Detect which cell encompasses the target text, then output its [X, Y] center coordinate. 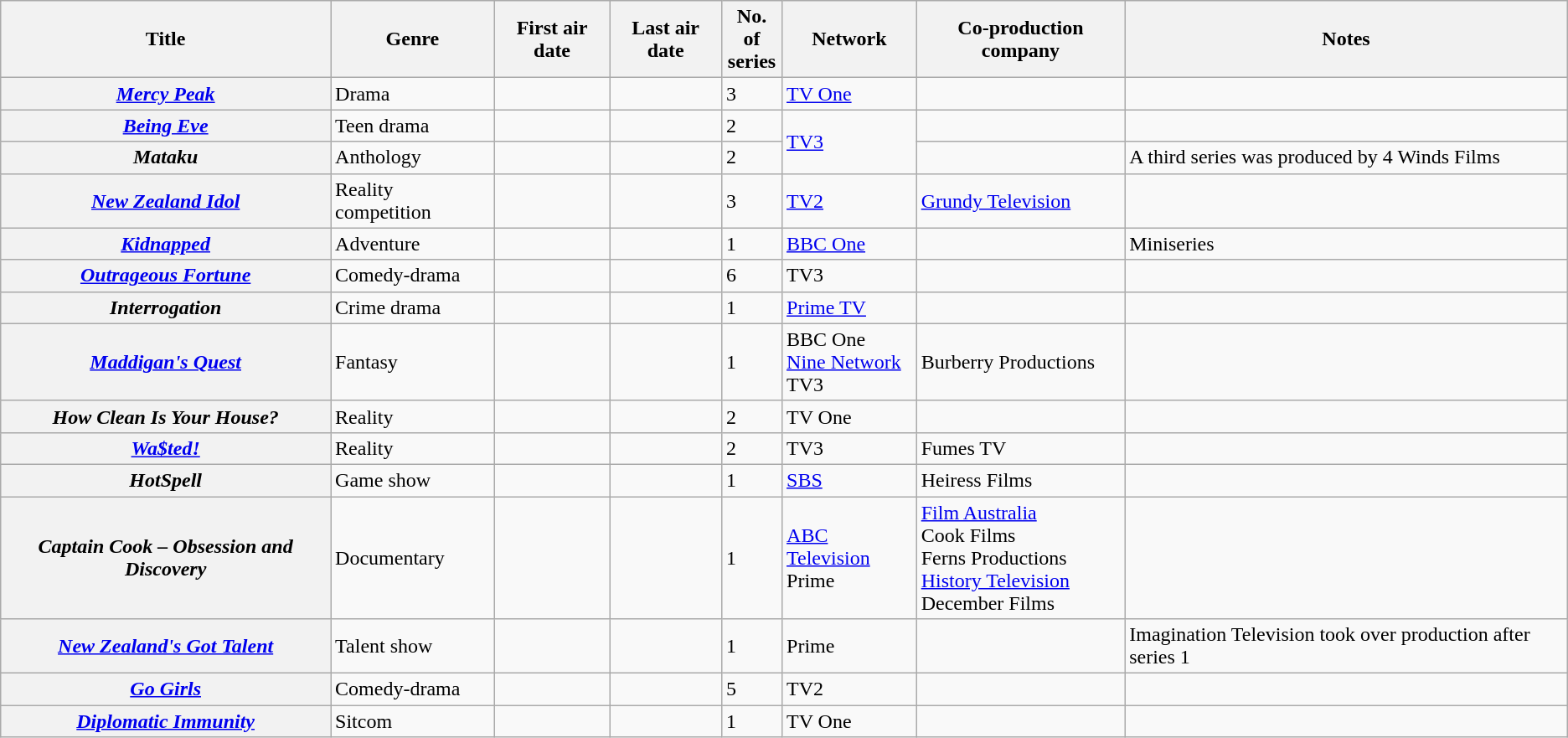
Co-production company [1020, 39]
Title [166, 39]
SBS [849, 480]
Adventure [413, 244]
BBC One [849, 244]
Outrageous Fortune [166, 276]
Mercy Peak [166, 94]
A third series was produced by 4 Winds Films [1347, 157]
Prime TV [849, 307]
Crime drama [413, 307]
Interrogation [166, 307]
Teen drama [413, 126]
Notes [1347, 39]
Wa$ted! [166, 448]
First air date [552, 39]
New Zealand Idol [166, 201]
Heiress Films [1020, 480]
Go Girls [166, 689]
Anthology [413, 157]
Kidnapped [166, 244]
Genre [413, 39]
Imagination Television took over production after series 1 [1347, 647]
New Zealand's Got Talent [166, 647]
Film AustraliaCook FilmsFerns ProductionsHistory TelevisionDecember Films [1020, 557]
No. ofseries [751, 39]
Diplomatic Immunity [166, 721]
Drama [413, 94]
Documentary [413, 557]
Last air date [666, 39]
6 [751, 276]
Prime [849, 647]
Reality competition [413, 201]
Talent show [413, 647]
5 [751, 689]
Sitcom [413, 721]
Grundy Television [1020, 201]
Being Eve [166, 126]
ABC TelevisionPrime [849, 557]
Mataku [166, 157]
Miniseries [1347, 244]
Network [849, 39]
Fantasy [413, 362]
Maddigan's Quest [166, 362]
Burberry Productions [1020, 362]
BBC OneNine NetworkTV3 [849, 362]
How Clean Is Your House? [166, 416]
HotSpell [166, 480]
Fumes TV [1020, 448]
Captain Cook – Obsession and Discovery [166, 557]
Game show [413, 480]
